Extract the [X, Y] coordinate from the center of the cell holding the provided text.  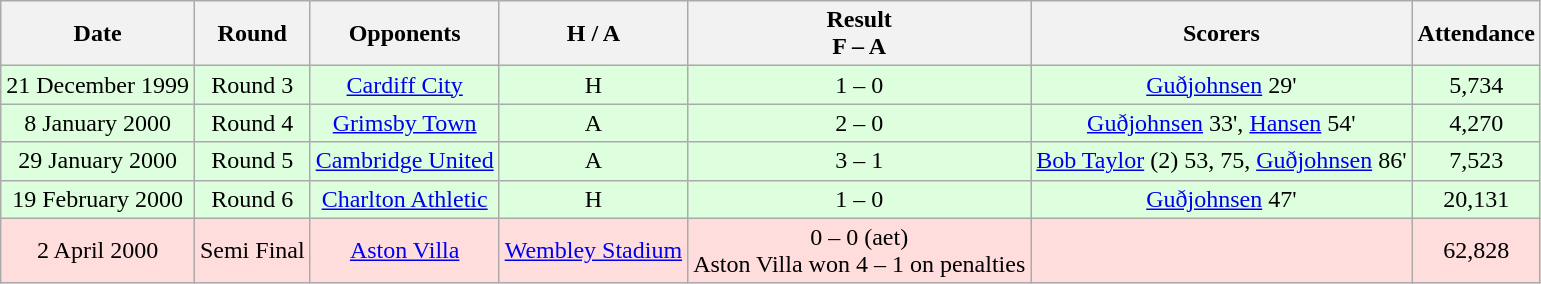
Charlton Athletic [404, 199]
21 December 1999 [98, 85]
Opponents [404, 34]
2 April 2000 [98, 250]
Round 4 [252, 123]
H / A [593, 34]
3 – 1 [860, 161]
Round 3 [252, 85]
Bob Taylor (2) 53, 75, Guðjohnsen 86' [1222, 161]
Semi Final [252, 250]
Aston Villa [404, 250]
Round 6 [252, 199]
Grimsby Town [404, 123]
19 February 2000 [98, 199]
4,270 [1476, 123]
Guðjohnsen 29' [1222, 85]
Guðjohnsen 47' [1222, 199]
20,131 [1476, 199]
7,523 [1476, 161]
Round 5 [252, 161]
Cardiff City [404, 85]
5,734 [1476, 85]
Date [98, 34]
62,828 [1476, 250]
ResultF – A [860, 34]
0 – 0 (aet)Aston Villa won 4 – 1 on penalties [860, 250]
29 January 2000 [98, 161]
Guðjohnsen 33', Hansen 54' [1222, 123]
Round [252, 34]
8 January 2000 [98, 123]
2 – 0 [860, 123]
Scorers [1222, 34]
Attendance [1476, 34]
Cambridge United [404, 161]
Wembley Stadium [593, 250]
